Determine the [x, y] coordinate at the center of the cell enclosing the given text.  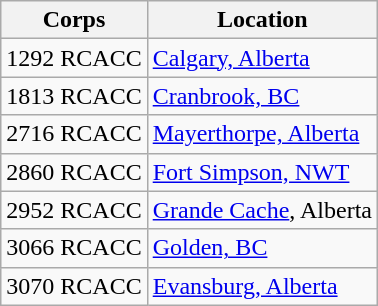
Golden, BC [262, 248]
Calgary, Alberta [262, 58]
Fort Simpson, NWT [262, 172]
Corps [74, 20]
2860 RCACC [74, 172]
1813 RCACC [74, 96]
3066 RCACC [74, 248]
Mayerthorpe, Alberta [262, 134]
3070 RCACC [74, 286]
1292 RCACC [74, 58]
2952 RCACC [74, 210]
Evansburg, Alberta [262, 286]
Cranbrook, BC [262, 96]
Location [262, 20]
Grande Cache, Alberta [262, 210]
2716 RCACC [74, 134]
